Extract the [X, Y] coordinate from the center of the cell holding the provided text.  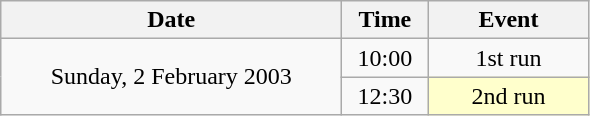
10:00 [385, 58]
Date [172, 20]
Time [385, 20]
2nd run [508, 96]
1st run [508, 58]
Sunday, 2 February 2003 [172, 77]
12:30 [385, 96]
Event [508, 20]
